Extract the [X, Y] coordinate from the center of the cell holding the provided text.  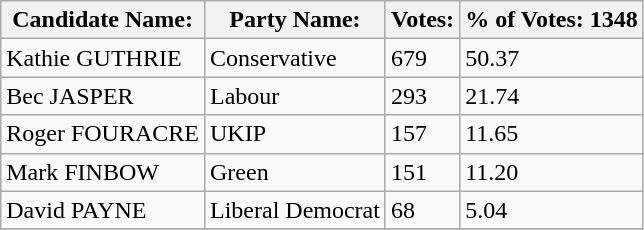
5.04 [552, 210]
UKIP [294, 134]
293 [422, 96]
11.65 [552, 134]
151 [422, 172]
Party Name: [294, 20]
Roger FOURACRE [103, 134]
Votes: [422, 20]
Labour [294, 96]
Mark FINBOW [103, 172]
679 [422, 58]
Candidate Name: [103, 20]
Green [294, 172]
68 [422, 210]
157 [422, 134]
David PAYNE [103, 210]
Bec JASPER [103, 96]
Liberal Democrat [294, 210]
21.74 [552, 96]
50.37 [552, 58]
11.20 [552, 172]
Kathie GUTHRIE [103, 58]
Conservative [294, 58]
% of Votes: 1348 [552, 20]
